Extract the (X, Y) coordinate from the center of the cell holding the provided text.  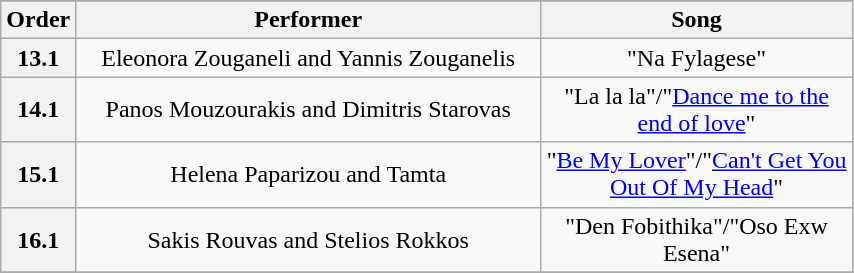
"Be My Lover"/"Can't Get You Out Of My Head" (697, 174)
"La la la"/"Dance me to the end of love" (697, 110)
13.1 (38, 58)
15.1 (38, 174)
Eleonora Zouganeli and Yannis Zouganelis (308, 58)
16.1 (38, 240)
14.1 (38, 110)
"Den Fobithika"/"Oso Exw Esena" (697, 240)
Helena Paparizou and Tamta (308, 174)
Sakis Rouvas and Stelios Rokkos (308, 240)
Panos Mouzourakis and Dimitris Starovas (308, 110)
Song (697, 20)
Performer (308, 20)
"Na Fylagese" (697, 58)
Order (38, 20)
